Search for the cell housing the specified text and yield its [x, y] center coordinate. 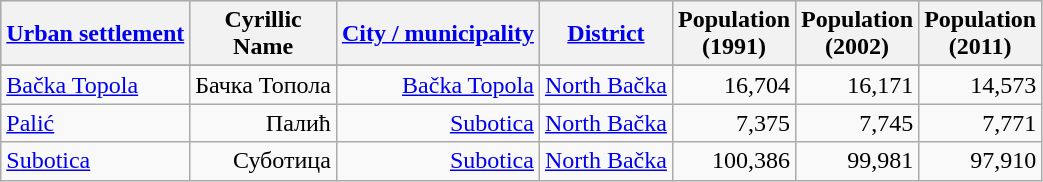
7,745 [858, 123]
District [606, 34]
Palić [96, 123]
Бачка Топола [264, 85]
16,704 [734, 85]
Population(2011) [980, 34]
16,171 [858, 85]
Urban settlement [96, 34]
100,386 [734, 161]
Population(2002) [858, 34]
Population(1991) [734, 34]
CyrillicName [264, 34]
99,981 [858, 161]
97,910 [980, 161]
7,771 [980, 123]
7,375 [734, 123]
14,573 [980, 85]
City / municipality [438, 34]
Суботица [264, 161]
Палић [264, 123]
